Search for the cell housing the specified text and yield its [x, y] center coordinate. 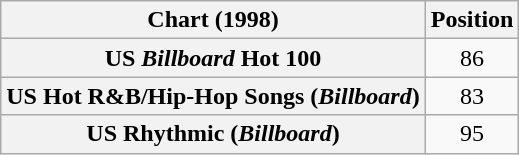
Position [472, 20]
86 [472, 58]
US Billboard Hot 100 [213, 58]
US Rhythmic (Billboard) [213, 134]
US Hot R&B/Hip-Hop Songs (Billboard) [213, 96]
Chart (1998) [213, 20]
95 [472, 134]
83 [472, 96]
